Extract the [x, y] coordinate from the center of the cell holding the provided text.  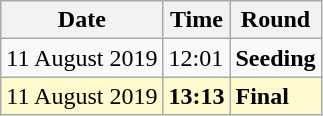
12:01 [196, 58]
Time [196, 20]
Seeding [276, 58]
Date [82, 20]
Round [276, 20]
13:13 [196, 96]
Final [276, 96]
